Output the (X, Y) coordinate of the center of the cell containing the given text.  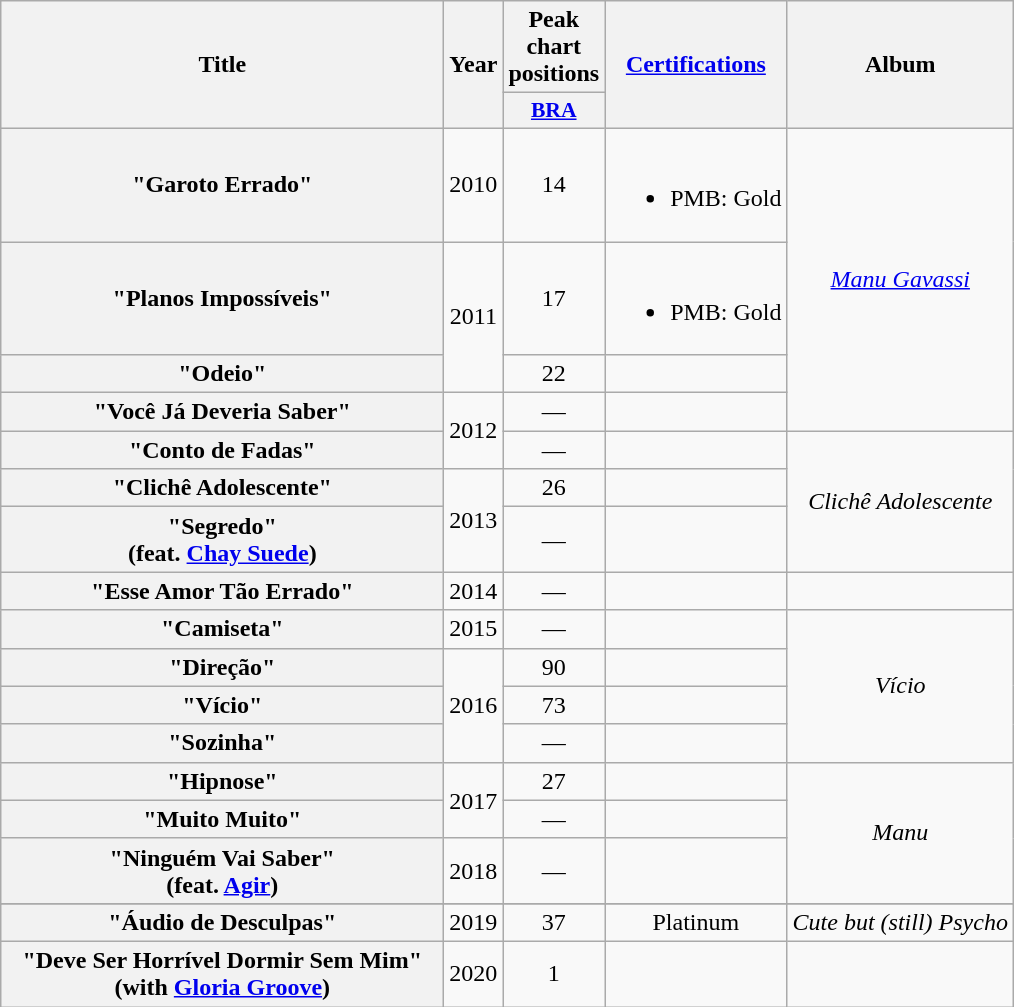
Vício (900, 686)
Clichê Adolescente (900, 502)
"Ninguém Vai Saber"(feat. Agir) (222, 870)
17 (554, 298)
Album (900, 65)
"Áudio de Desculpas" (222, 922)
2020 (474, 974)
14 (554, 184)
"Clichê Adolescente" (222, 488)
"Camiseta" (222, 629)
26 (554, 488)
Certifications (696, 65)
"Planos Impossíveis" (222, 298)
"Conto de Fadas" (222, 450)
"Muito Muito" (222, 819)
2011 (474, 318)
37 (554, 922)
"Deve Ser Horrível Dormir Sem Mim"(with Gloria Groove) (222, 974)
Year (474, 65)
"Você Já Deveria Saber" (222, 412)
Title (222, 65)
"Direção" (222, 667)
27 (554, 781)
Platinum (696, 922)
"Garoto Errado" (222, 184)
Peak chart positions (554, 47)
2010 (474, 184)
Manu Gavassi (900, 279)
2019 (474, 922)
2017 (474, 800)
BRA (554, 111)
73 (554, 705)
2018 (474, 870)
2014 (474, 591)
2012 (474, 431)
"Vício" (222, 705)
1 (554, 974)
2015 (474, 629)
Manu (900, 832)
"Sozinha" (222, 743)
2013 (474, 520)
"Hipnose" (222, 781)
"Odeio" (222, 374)
"Esse Amor Tão Errado" (222, 591)
22 (554, 374)
90 (554, 667)
2016 (474, 705)
Cute but (still) Psycho (900, 922)
"Segredo"(feat. Chay Suede) (222, 540)
